Pinpoint the cell where the given text exists, returning its (x, y) midpoint coordinate. 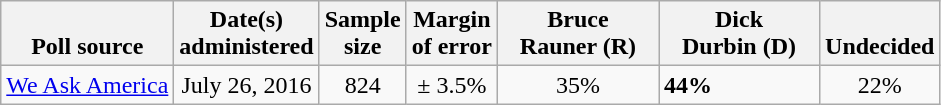
± 3.5% (452, 85)
July 26, 2016 (246, 85)
Marginof error (452, 34)
Samplesize (362, 34)
35% (578, 85)
We Ask America (88, 85)
Undecided (880, 34)
44% (738, 85)
BruceRauner (R) (578, 34)
DickDurbin (D) (738, 34)
22% (880, 85)
Poll source (88, 34)
Date(s)administered (246, 34)
824 (362, 85)
